Find where the given text appears and provide that cell's center as [X, Y] coordinate. 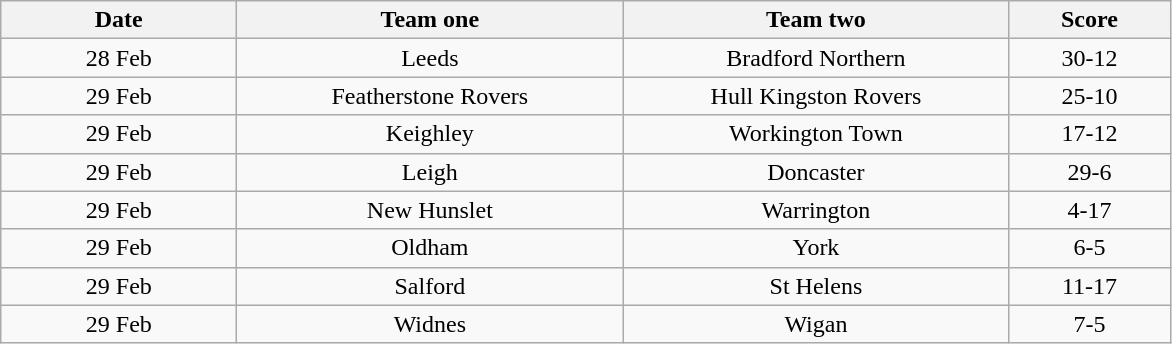
Team one [430, 20]
Workington Town [816, 134]
Team two [816, 20]
Wigan [816, 324]
Doncaster [816, 172]
7-5 [1090, 324]
Featherstone Rovers [430, 96]
Keighley [430, 134]
28 Feb [119, 58]
Salford [430, 286]
4-17 [1090, 210]
New Hunslet [430, 210]
30-12 [1090, 58]
Widnes [430, 324]
Hull Kingston Rovers [816, 96]
29-6 [1090, 172]
Oldham [430, 248]
Score [1090, 20]
Warrington [816, 210]
Bradford Northern [816, 58]
6-5 [1090, 248]
17-12 [1090, 134]
11-17 [1090, 286]
Leeds [430, 58]
Date [119, 20]
York [816, 248]
Leigh [430, 172]
25-10 [1090, 96]
St Helens [816, 286]
